Provide the (X, Y) coordinate of the cell's center where the given text is located.  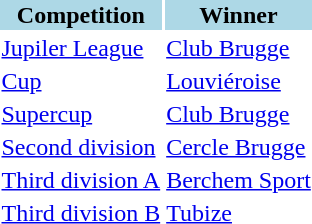
Competition (81, 15)
Second division (81, 147)
Jupiler League (81, 48)
Cup (81, 81)
Third division A (81, 180)
Supercup (81, 114)
